Output the (X, Y) coordinate of the center of the cell containing the given text.  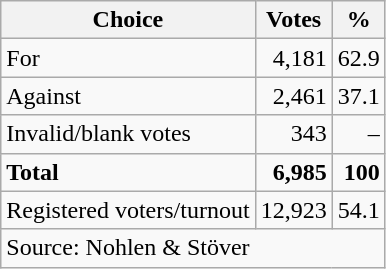
Against (128, 96)
100 (358, 172)
12,923 (294, 210)
343 (294, 134)
For (128, 58)
Votes (294, 20)
Choice (128, 20)
% (358, 20)
Source: Nohlen & Stöver (193, 248)
54.1 (358, 210)
62.9 (358, 58)
– (358, 134)
Invalid/blank votes (128, 134)
4,181 (294, 58)
Total (128, 172)
37.1 (358, 96)
Registered voters/turnout (128, 210)
6,985 (294, 172)
2,461 (294, 96)
